Locate the cell with the specified text and output its [X, Y] center coordinate. 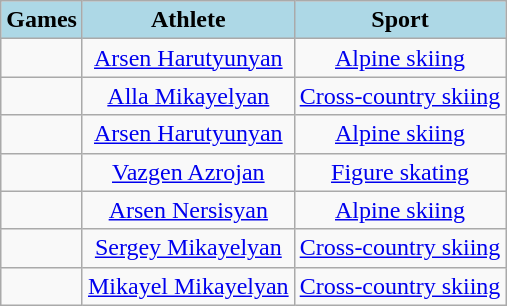
Sergey Mikayelyan [188, 248]
Games [42, 20]
Sport [400, 20]
Alla Mikayelyan [188, 96]
Athlete [188, 20]
Figure skating [400, 172]
Vazgen Azrojan [188, 172]
Mikayel Mikayelyan [188, 286]
Arsen Nersisyan [188, 210]
